Identify which cell holds the provided text, then report its [X, Y] central coordinate. 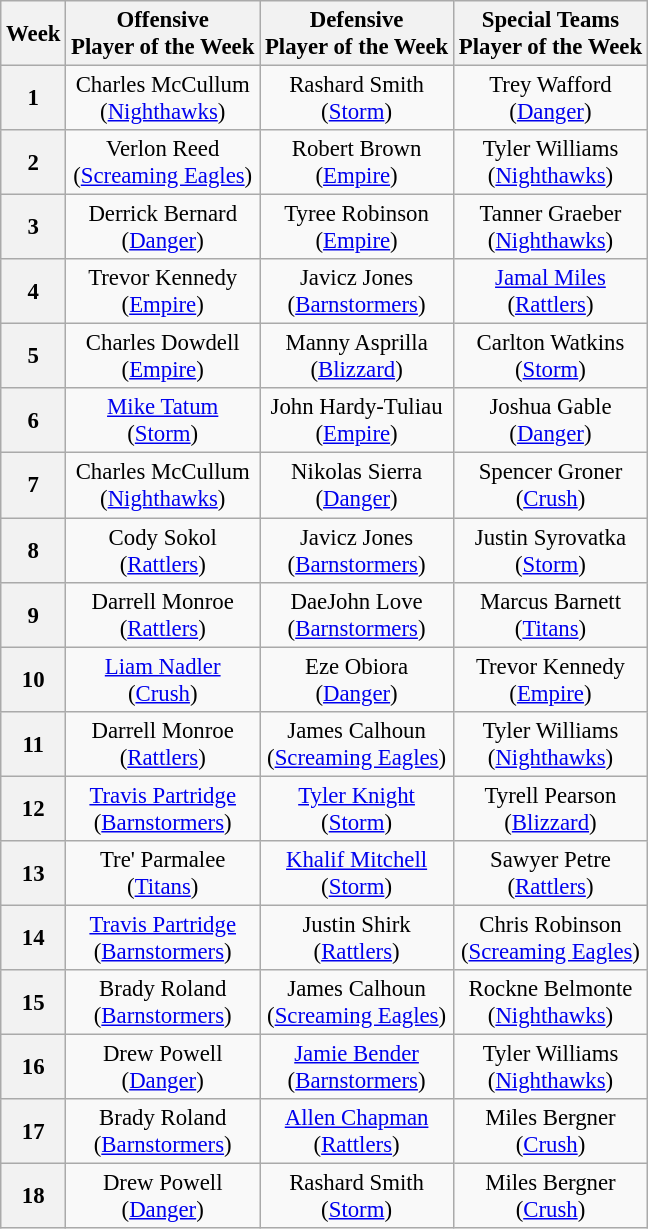
Tyrell Pearson(Blizzard) [551, 808]
2 [34, 162]
18 [34, 1196]
10 [34, 680]
Verlon Reed(Screaming Eagles) [163, 162]
Tanner Graeber(Nighthawks) [551, 228]
Trey Wafford(Danger) [551, 98]
4 [34, 292]
Week [34, 34]
Eze Obiora(Danger) [357, 680]
Marcus Barnett(Titans) [551, 614]
Spencer Groner(Crush) [551, 486]
12 [34, 808]
13 [34, 874]
Joshua Gable(Danger) [551, 420]
15 [34, 1002]
Tyree Robinson(Empire) [357, 228]
Justin Syrovatka(Storm) [551, 550]
Carlton Watkins(Storm) [551, 356]
DaeJohn Love(Barnstormers) [357, 614]
5 [34, 356]
OffensivePlayer of the Week [163, 34]
Sawyer Petre(Rattlers) [551, 874]
Allen Chapman(Rattlers) [357, 1132]
14 [34, 938]
6 [34, 420]
9 [34, 614]
Khalif Mitchell(Storm) [357, 874]
Cody Sokol(Rattlers) [163, 550]
16 [34, 1066]
1 [34, 98]
Justin Shirk(Rattlers) [357, 938]
Jamal Miles(Rattlers) [551, 292]
Derrick Bernard(Danger) [163, 228]
Manny Asprilla(Blizzard) [357, 356]
Mike Tatum(Storm) [163, 420]
Charles Dowdell(Empire) [163, 356]
Nikolas Sierra(Danger) [357, 486]
Rockne Belmonte(Nighthawks) [551, 1002]
Tre' Parmalee(Titans) [163, 874]
John Hardy-Tuliau(Empire) [357, 420]
Liam Nadler(Crush) [163, 680]
DefensivePlayer of the Week [357, 34]
11 [34, 744]
Robert Brown(Empire) [357, 162]
Tyler Knight(Storm) [357, 808]
8 [34, 550]
3 [34, 228]
7 [34, 486]
Special TeamsPlayer of the Week [551, 34]
17 [34, 1132]
Jamie Bender(Barnstormers) [357, 1066]
Chris Robinson(Screaming Eagles) [551, 938]
